Extract the [X, Y] coordinate from the center of the cell holding the provided text.  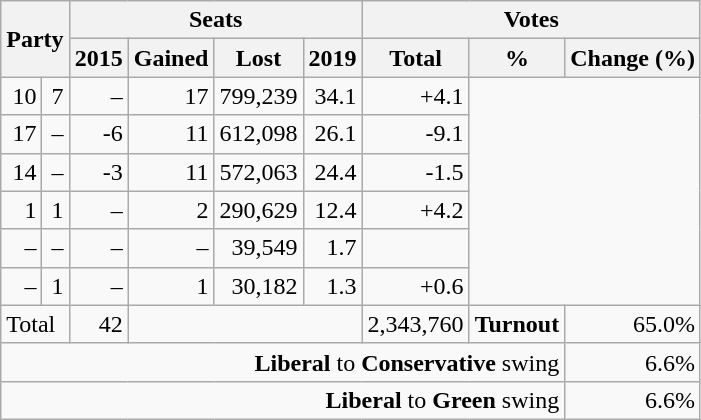
1.3 [332, 286]
39,549 [258, 248]
Change (%) [633, 58]
24.4 [332, 172]
30,182 [258, 286]
572,063 [258, 172]
799,239 [258, 96]
2 [171, 210]
-3 [98, 172]
2015 [98, 58]
Party [35, 39]
7 [56, 96]
14 [22, 172]
+4.1 [416, 96]
12.4 [332, 210]
10 [22, 96]
Lost [258, 58]
Seats [216, 20]
612,098 [258, 134]
Votes [531, 20]
% [517, 58]
Gained [171, 58]
+4.2 [416, 210]
-9.1 [416, 134]
Liberal to Conservative swing [283, 362]
2019 [332, 58]
65.0% [633, 324]
Turnout [517, 324]
34.1 [332, 96]
+0.6 [416, 286]
-6 [98, 134]
26.1 [332, 134]
Liberal to Green swing [283, 400]
290,629 [258, 210]
1.7 [332, 248]
42 [98, 324]
2,343,760 [416, 324]
-1.5 [416, 172]
